Search for the cell housing the specified text and yield its (X, Y) center coordinate. 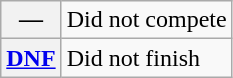
Did not compete (146, 20)
Did not finish (146, 58)
— (31, 20)
DNF (31, 58)
